Provide the (X, Y) coordinate of the cell's center where the given text is located.  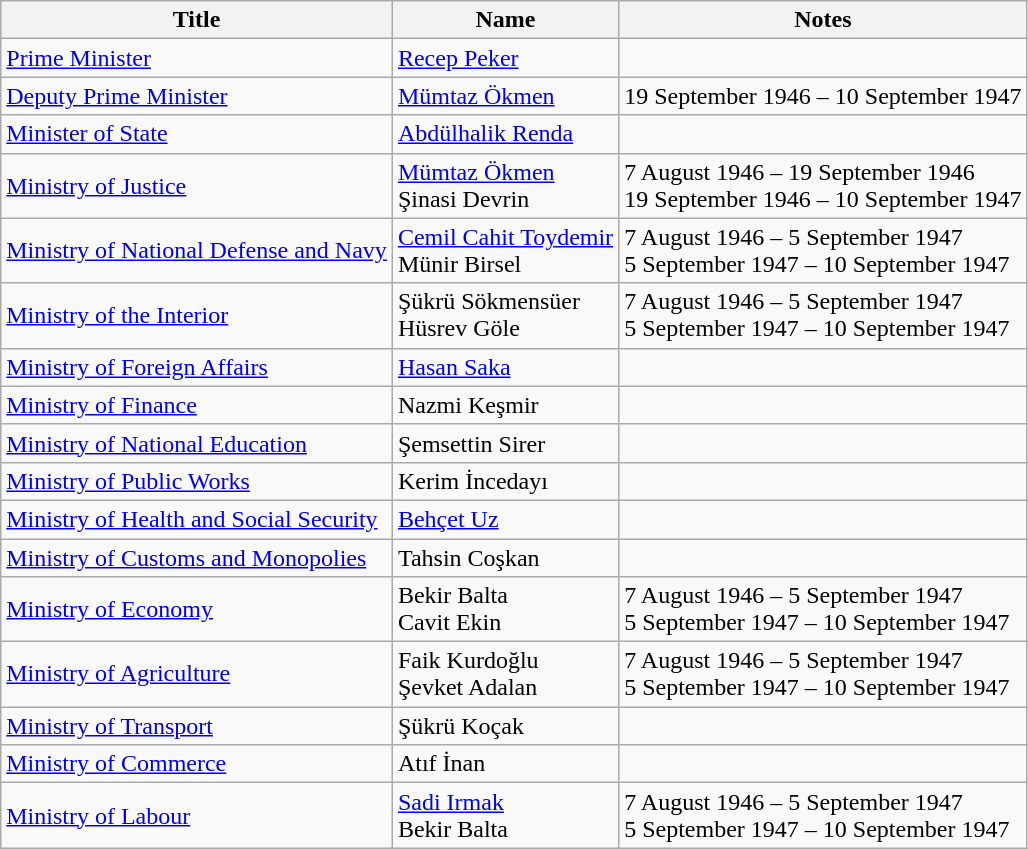
Deputy Prime Minister (197, 96)
Prime Minister (197, 58)
Behçet Uz (505, 519)
Şükrü Koçak (505, 726)
Nazmi Keşmir (505, 405)
Ministry of Justice (197, 186)
Ministry of Public Works (197, 481)
Atıf İnan (505, 764)
Notes (823, 20)
Minister of State (197, 134)
Mümtaz ÖkmenŞinasi Devrin (505, 186)
Ministry of National Defense and Navy (197, 250)
Ministry of Economy (197, 610)
Mümtaz Ökmen (505, 96)
Bekir BaltaCavit Ekin (505, 610)
Ministry of Commerce (197, 764)
Ministry of Labour (197, 816)
Title (197, 20)
Sadi IrmakBekir Balta (505, 816)
7 August 1946 – 19 September 194619 September 1946 – 10 September 1947 (823, 186)
19 September 1946 – 10 September 1947 (823, 96)
Recep Peker (505, 58)
Şükrü SökmensüerHüsrev Göle (505, 316)
Kerim İncedayı (505, 481)
Ministry of the Interior (197, 316)
Tahsin Coşkan (505, 557)
Şemsettin Sirer (505, 443)
Ministry of National Education (197, 443)
Ministry of Finance (197, 405)
Name (505, 20)
Faik KurdoğluŞevket Adalan (505, 674)
Ministry of Transport (197, 726)
Cemil Cahit ToydemirMünir Birsel (505, 250)
Abdülhalik Renda (505, 134)
Ministry of Agriculture (197, 674)
Ministry of Health and Social Security (197, 519)
Hasan Saka (505, 367)
Ministry of Foreign Affairs (197, 367)
Ministry of Customs and Monopolies (197, 557)
